Extract the (x, y) coordinate from the center of the cell holding the provided text.  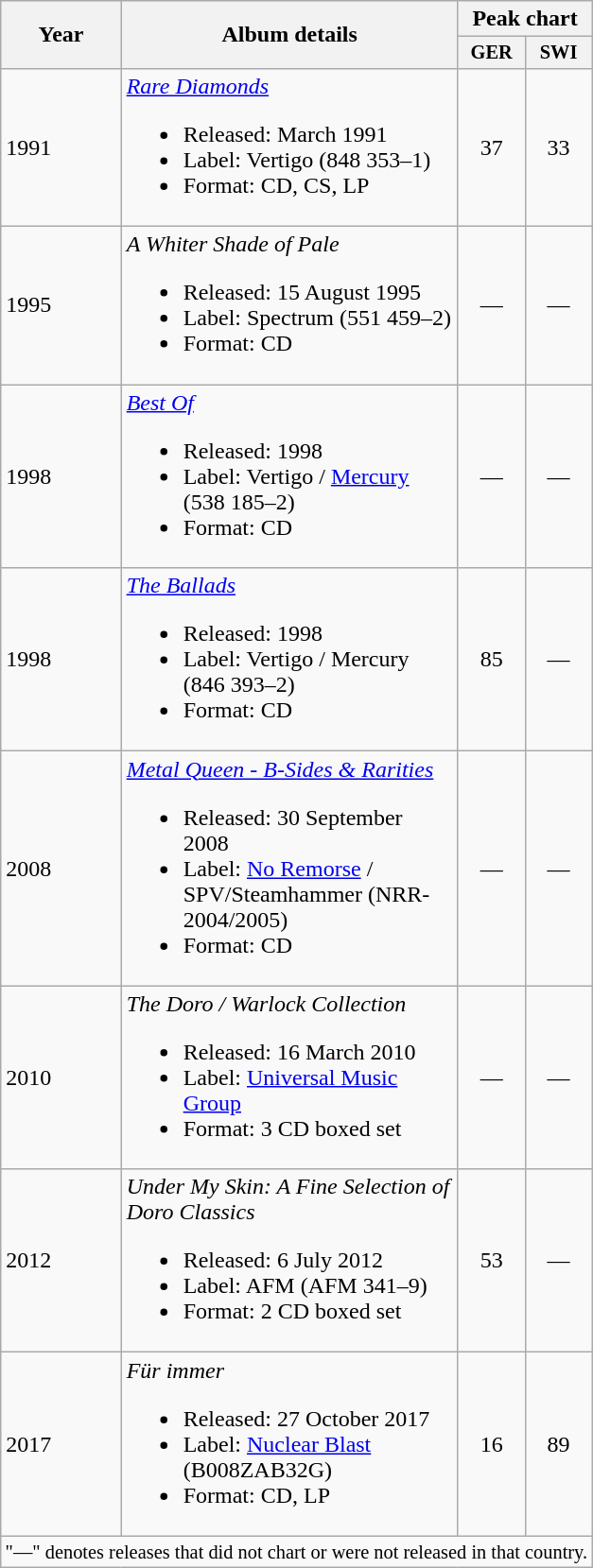
Best OfReleased: 1998Label: Vertigo / Mercury (538 185–2)Format: CD (289, 476)
"—" denotes releases that did not chart or were not released in that country. (297, 1552)
33 (558, 147)
Under My Skin: A Fine Selection of Doro ClassicsReleased: 6 July 2012Label: AFM (AFM 341–9)Format: 2 CD boxed set (289, 1261)
2010 (61, 1077)
Peak chart (525, 19)
2017 (61, 1444)
2012 (61, 1261)
1995 (61, 306)
Rare DiamondsReleased: March 1991Label: Vertigo (848 353–1)Format: CD, CS, LP (289, 147)
89 (558, 1444)
SWI (558, 53)
Für immerReleased: 27 October 2017Label: Nuclear Blast (B008ZAB32G)Format: CD, LP (289, 1444)
53 (492, 1261)
Album details (289, 35)
16 (492, 1444)
Year (61, 35)
The BalladsReleased: 1998Label: Vertigo / Mercury (846 393–2)Format: CD (289, 660)
The Doro / Warlock CollectionReleased: 16 March 2010Label: Universal Music GroupFormat: 3 CD boxed set (289, 1077)
GER (492, 53)
1991 (61, 147)
Metal Queen - B-Sides & RaritiesReleased: 30 September 2008Label: No Remorse / SPV/Steamhammer (NRR-2004/2005)Format: CD (289, 869)
2008 (61, 869)
85 (492, 660)
A Whiter Shade of PaleReleased: 15 August 1995Label: Spectrum (551 459–2)Format: CD (289, 306)
37 (492, 147)
